Return the [X, Y] coordinate for the center point of the cell that contains the specified text.  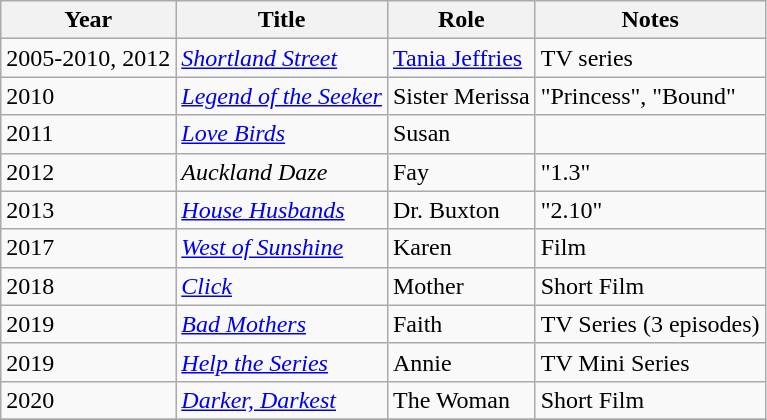
Karen [461, 248]
Susan [461, 134]
Help the Series [282, 362]
TV Series (3 episodes) [650, 324]
Role [461, 20]
Click [282, 286]
2010 [88, 96]
Film [650, 248]
"1.3" [650, 172]
Mother [461, 286]
Notes [650, 20]
2018 [88, 286]
2020 [88, 400]
2011 [88, 134]
2012 [88, 172]
Shortland Street [282, 58]
2013 [88, 210]
House Husbands [282, 210]
Year [88, 20]
2017 [88, 248]
Love Birds [282, 134]
Auckland Daze [282, 172]
"Princess", "Bound" [650, 96]
West of Sunshine [282, 248]
2005-2010, 2012 [88, 58]
Fay [461, 172]
Faith [461, 324]
Title [282, 20]
Annie [461, 362]
Legend of the Seeker [282, 96]
TV series [650, 58]
Bad Mothers [282, 324]
Darker, Darkest [282, 400]
TV Mini Series [650, 362]
Dr. Buxton [461, 210]
Tania Jeffries [461, 58]
"2.10" [650, 210]
The Woman [461, 400]
Sister Merissa [461, 96]
